Pinpoint the cell where the given text exists, returning its [x, y] midpoint coordinate. 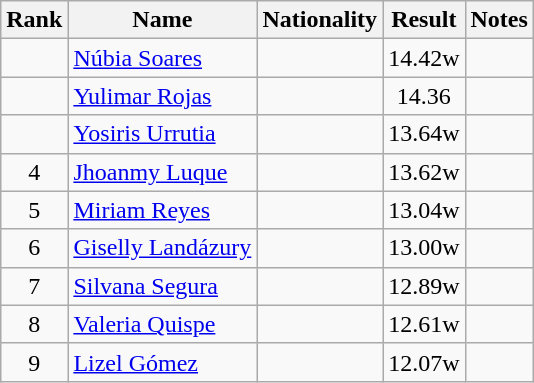
14.42w [424, 58]
Giselly Landázury [162, 248]
Silvana Segura [162, 286]
6 [34, 248]
14.36 [424, 96]
Nationality [320, 20]
Lizel Gómez [162, 362]
12.07w [424, 362]
Valeria Quispe [162, 324]
Result [424, 20]
13.04w [424, 210]
9 [34, 362]
Jhoanmy Luque [162, 172]
Yosiris Urrutia [162, 134]
13.62w [424, 172]
Yulimar Rojas [162, 96]
7 [34, 286]
4 [34, 172]
Rank [34, 20]
Núbia Soares [162, 58]
12.61w [424, 324]
Notes [499, 20]
12.89w [424, 286]
8 [34, 324]
13.00w [424, 248]
Miriam Reyes [162, 210]
Name [162, 20]
13.64w [424, 134]
5 [34, 210]
